Return the (x, y) coordinate for the center point of the cell that contains the specified text.  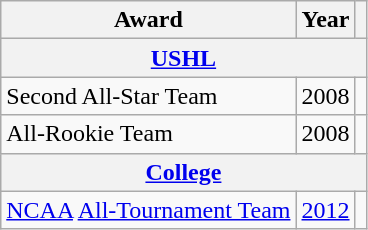
College (184, 172)
Year (326, 20)
NCAA All-Tournament Team (148, 210)
All-Rookie Team (148, 134)
USHL (184, 58)
Second All-Star Team (148, 96)
2012 (326, 210)
Award (148, 20)
